Output the (x, y) coordinate of the center of the cell containing the given text.  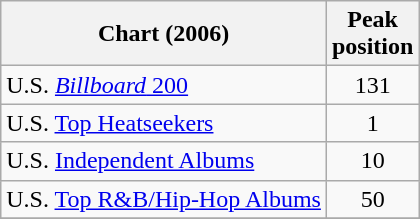
U.S. Billboard 200 (164, 85)
1 (372, 123)
Peakposition (372, 34)
131 (372, 85)
50 (372, 199)
U.S. Top R&B/Hip-Hop Albums (164, 199)
U.S. Independent Albums (164, 161)
Chart (2006) (164, 34)
10 (372, 161)
U.S. Top Heatseekers (164, 123)
